Pinpoint the cell where the given text exists, returning its (x, y) midpoint coordinate. 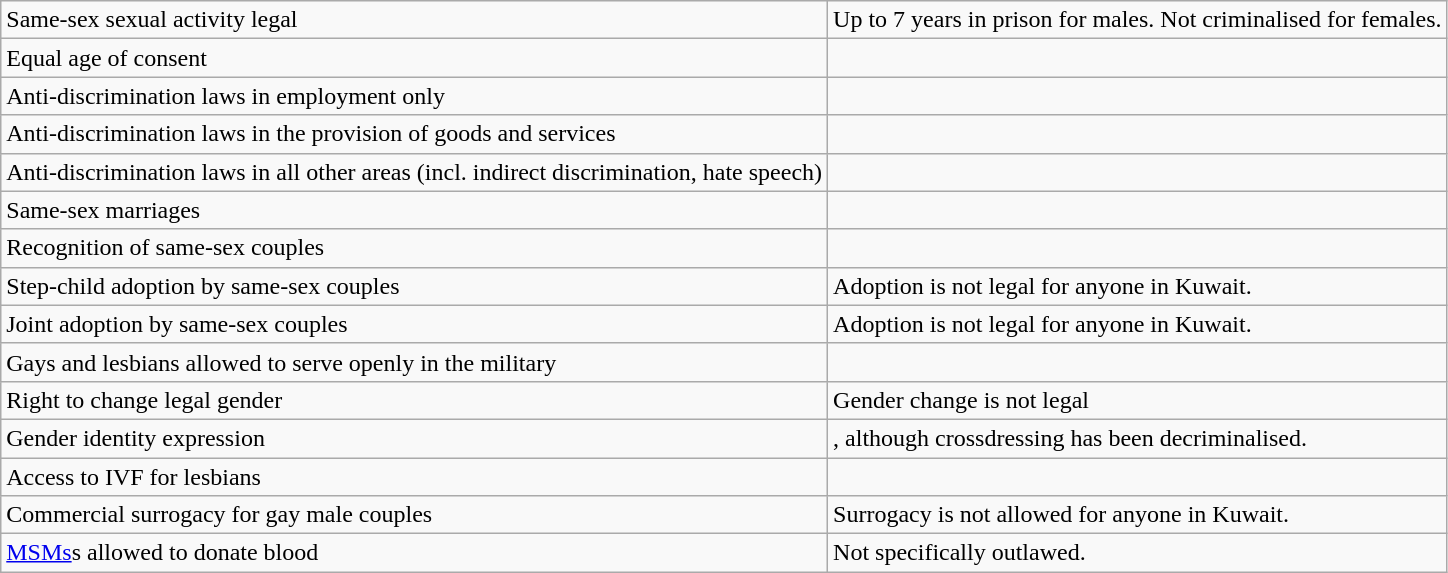
Same-sex marriages (414, 210)
MSMss allowed to donate blood (414, 553)
Anti-discrimination laws in employment only (414, 96)
Recognition of same-sex couples (414, 248)
Step-child adoption by same-sex couples (414, 286)
Surrogacy is not allowed for anyone in Kuwait. (1138, 515)
Gender change is not legal (1138, 400)
Equal age of consent (414, 58)
Access to IVF for lesbians (414, 477)
Commercial surrogacy for gay male couples (414, 515)
Gender identity expression (414, 438)
Up to 7 years in prison for males. Not criminalised for females. (1138, 20)
Anti-discrimination laws in all other areas (incl. indirect discrimination, hate speech) (414, 172)
Not specifically outlawed. (1138, 553)
Gays and lesbians allowed to serve openly in the military (414, 362)
Same-sex sexual activity legal (414, 20)
, although crossdressing has been decriminalised. (1138, 438)
Anti-discrimination laws in the provision of goods and services (414, 134)
Right to change legal gender (414, 400)
Joint adoption by same-sex couples (414, 324)
